Search for the cell housing the specified text and yield its (X, Y) center coordinate. 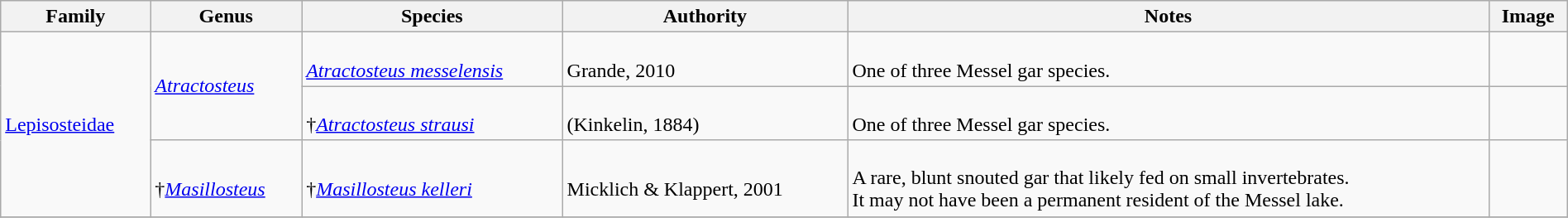
Micklich & Klappert, 2001 (705, 178)
Family (76, 17)
†Atractosteus strausi (432, 113)
A rare, blunt snouted gar that likely fed on small invertebrates. It may not have been a permanent resident of the Messel lake. (1168, 178)
Atractosteus (227, 86)
Species (432, 17)
Lepisosteidae (76, 124)
Image (1528, 17)
(Kinkelin, 1884) (705, 113)
Grande, 2010 (705, 60)
Genus (227, 17)
†Masillosteus kelleri (432, 178)
†Masillosteus (227, 178)
Atractosteus messelensis (432, 60)
Notes (1168, 17)
Authority (705, 17)
